Output the (X, Y) coordinate of the center of the cell containing the given text.  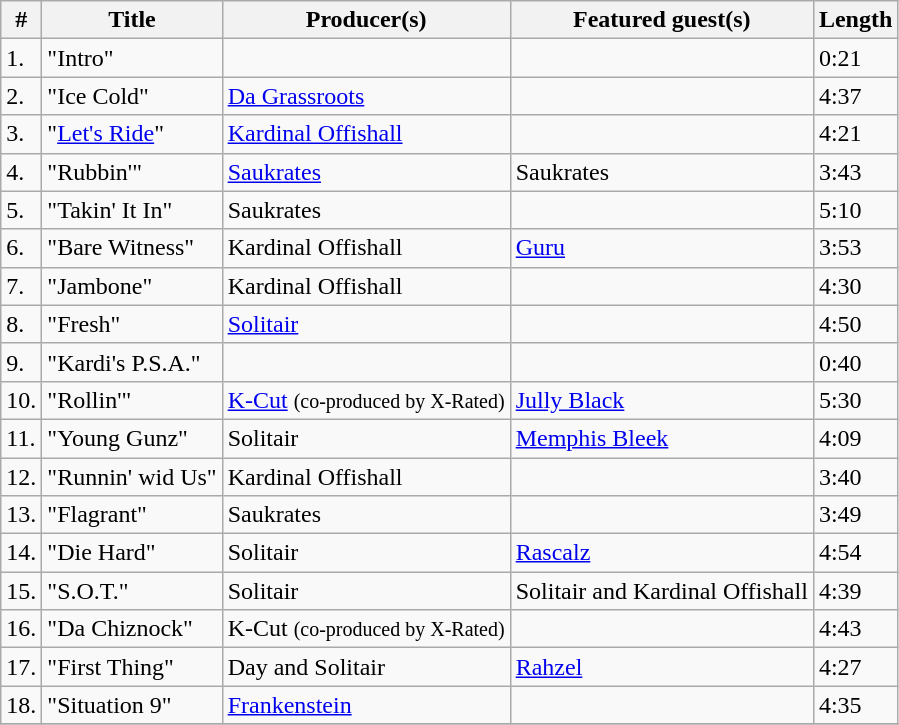
4:35 (855, 705)
4:54 (855, 553)
"Ice Cold" (132, 96)
"Flagrant" (132, 515)
Frankenstein (366, 705)
3:49 (855, 515)
18. (22, 705)
4:50 (855, 324)
"Intro" (132, 58)
"Rubbin'" (132, 172)
3. (22, 134)
8. (22, 324)
5:30 (855, 400)
Day and Solitair (366, 667)
0:21 (855, 58)
"Kardi's P.S.A." (132, 362)
Rascalz (662, 553)
3:40 (855, 477)
3:53 (855, 248)
4:37 (855, 96)
Featured guest(s) (662, 20)
Jully Black (662, 400)
Producer(s) (366, 20)
"Da Chiznock" (132, 629)
Title (132, 20)
Length (855, 20)
"Let's Ride" (132, 134)
4:27 (855, 667)
"S.O.T." (132, 591)
"Takin' It In" (132, 210)
"Rollin'" (132, 400)
4:43 (855, 629)
4:30 (855, 286)
Guru (662, 248)
11. (22, 438)
# (22, 20)
Solitair and Kardinal Offishall (662, 591)
16. (22, 629)
7. (22, 286)
17. (22, 667)
"Jambone" (132, 286)
4:39 (855, 591)
Rahzel (662, 667)
"Young Gunz" (132, 438)
12. (22, 477)
4:21 (855, 134)
4. (22, 172)
13. (22, 515)
1. (22, 58)
"First Thing" (132, 667)
"Situation 9" (132, 705)
3:43 (855, 172)
10. (22, 400)
2. (22, 96)
"Fresh" (132, 324)
14. (22, 553)
4:09 (855, 438)
Da Grassroots (366, 96)
Memphis Bleek (662, 438)
5. (22, 210)
15. (22, 591)
6. (22, 248)
"Die Hard" (132, 553)
9. (22, 362)
"Runnin' wid Us" (132, 477)
"Bare Witness" (132, 248)
0:40 (855, 362)
5:10 (855, 210)
